Detect which cell encompasses the target text, then output its (x, y) center coordinate. 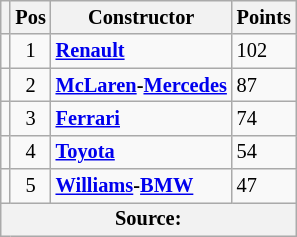
Pos (30, 17)
54 (264, 152)
3 (30, 118)
5 (30, 186)
87 (264, 85)
Source: (148, 219)
Points (264, 17)
74 (264, 118)
McLaren-Mercedes (142, 85)
Williams-BMW (142, 186)
4 (30, 152)
2 (30, 85)
102 (264, 51)
Constructor (142, 17)
1 (30, 51)
Ferrari (142, 118)
47 (264, 186)
Toyota (142, 152)
Renault (142, 51)
